Capture the cell that displays the provided text and extract its (x, y) central coordinate. 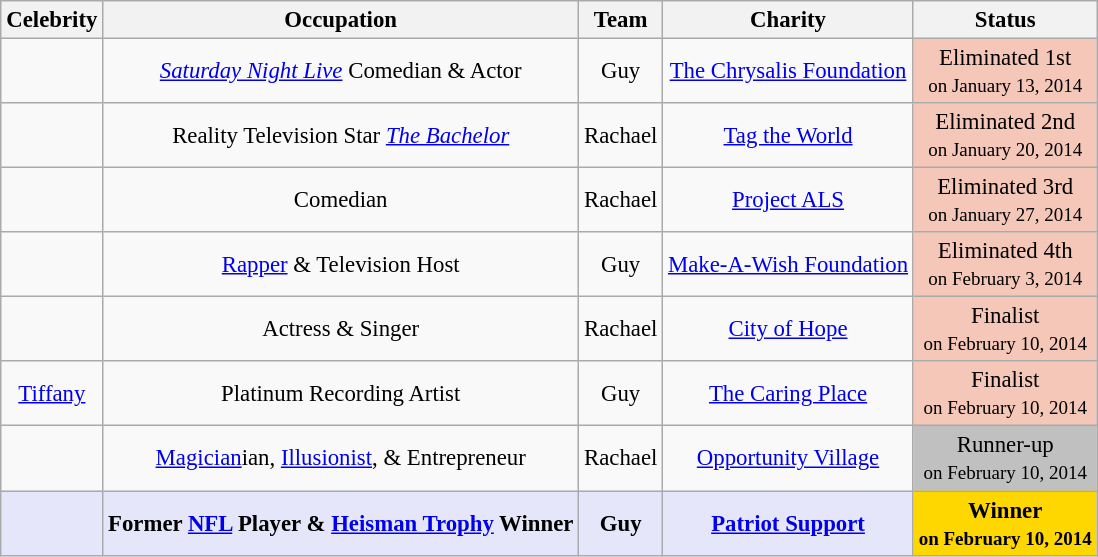
Eliminated 3rdon January 27, 2014 (1005, 200)
Saturday Night Live Comedian & Actor (341, 70)
Charity (788, 20)
Reality Television Star The Bachelor (341, 136)
Status (1005, 20)
City of Hope (788, 330)
Winneron February 10, 2014 (1005, 522)
Celebrity (52, 20)
Occupation (341, 20)
Runner-upon February 10, 2014 (1005, 458)
Actress & Singer (341, 330)
Platinum Recording Artist (341, 394)
Project ALS (788, 200)
Rapper & Television Host (341, 264)
Magicianian, Illusionist, & Entrepreneur (341, 458)
Patriot Support (788, 522)
Tiffany (52, 394)
Eliminated 1ston January 13, 2014 (1005, 70)
The Chrysalis Foundation (788, 70)
Make-A-Wish Foundation (788, 264)
Opportunity Village (788, 458)
Eliminated 4thon February 3, 2014 (1005, 264)
Team (621, 20)
Tag the World (788, 136)
Former NFL Player & Heisman Trophy Winner (341, 522)
The Caring Place (788, 394)
Eliminated 2ndon January 20, 2014 (1005, 136)
Comedian (341, 200)
